Capture the cell that displays the provided text and extract its (x, y) central coordinate. 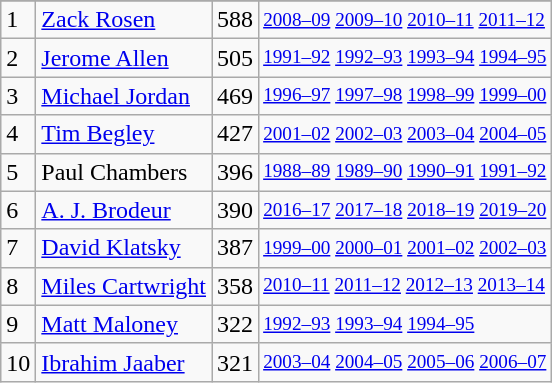
588 (236, 20)
469 (236, 96)
A. J. Brodeur (124, 210)
Zack Rosen (124, 20)
1999–00 2000–01 2001–02 2002–03 (405, 248)
David Klatsky (124, 248)
322 (236, 324)
1988–89 1989–90 1990–91 1991–92 (405, 172)
Miles Cartwright (124, 286)
6 (18, 210)
4 (18, 134)
427 (236, 134)
Jerome Allen (124, 58)
10 (18, 362)
2016–17 2017–18 2018–19 2019–20 (405, 210)
505 (236, 58)
2001–02 2002–03 2003–04 2004–05 (405, 134)
7 (18, 248)
396 (236, 172)
Tim Begley (124, 134)
Matt Maloney (124, 324)
1991–92 1992–93 1993–94 1994–95 (405, 58)
8 (18, 286)
2008–09 2009–10 2010–11 2011–12 (405, 20)
2003–04 2004–05 2005–06 2006–07 (405, 362)
2010–11 2011–12 2012–13 2013–14 (405, 286)
1 (18, 20)
Paul Chambers (124, 172)
9 (18, 324)
Michael Jordan (124, 96)
321 (236, 362)
1996–97 1997–98 1998–99 1999–00 (405, 96)
1992–93 1993–94 1994–95 (405, 324)
5 (18, 172)
3 (18, 96)
387 (236, 248)
Ibrahim Jaaber (124, 362)
390 (236, 210)
358 (236, 286)
2 (18, 58)
